Determine the (x, y) coordinate at the center of the cell enclosing the given text.  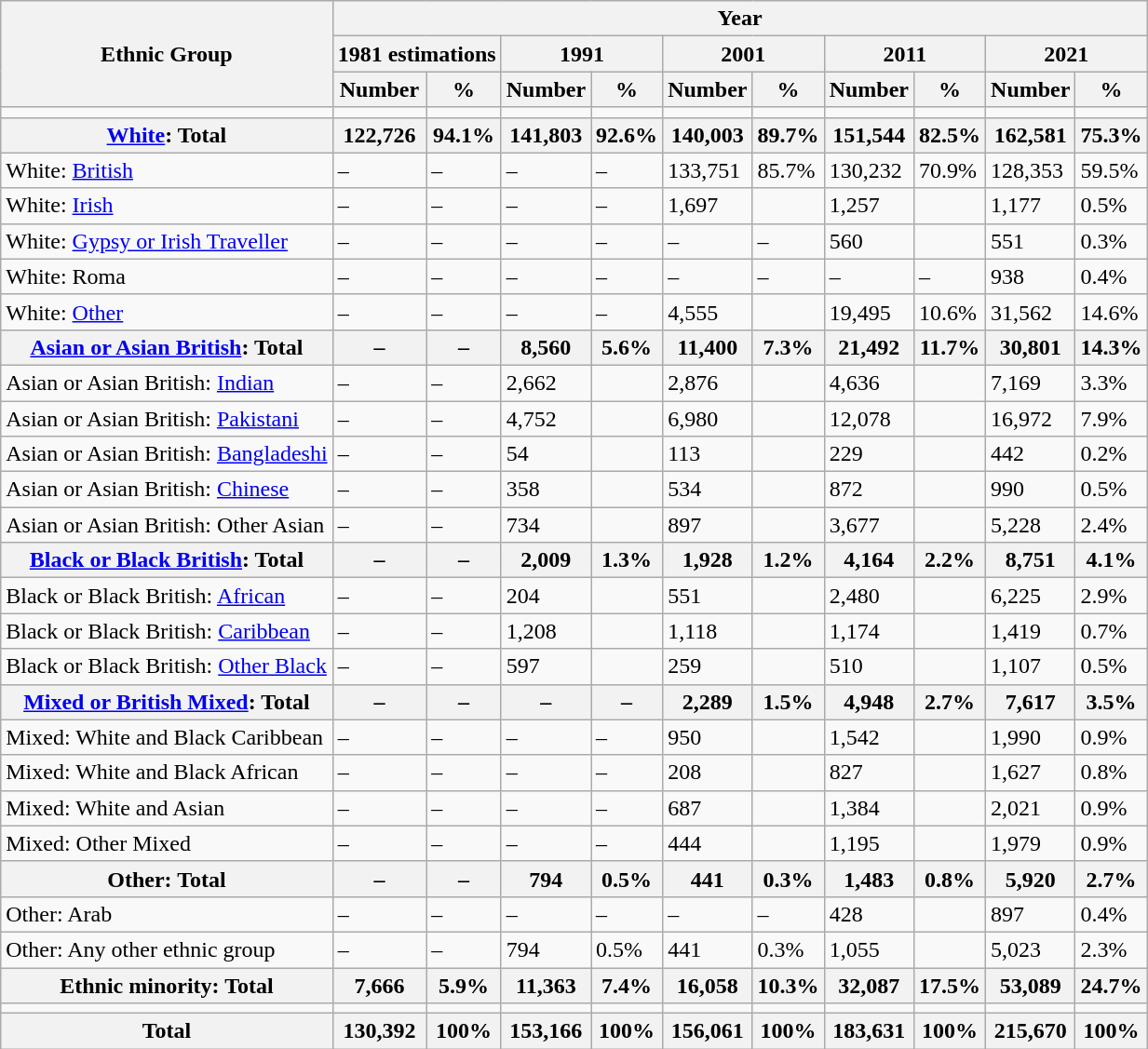
Black or Black British: Caribbean (167, 631)
938 (1031, 276)
2,662 (546, 383)
1,208 (546, 631)
7,666 (380, 986)
2021 (1067, 54)
1,174 (869, 631)
1,542 (869, 737)
85.7% (788, 170)
Mixed: White and Asian (167, 808)
89.7% (788, 135)
734 (546, 525)
53,089 (1031, 986)
Black or Black British: Other Black (167, 666)
92.6% (628, 135)
3.5% (1112, 702)
14.3% (1112, 347)
2,021 (1031, 808)
Black or Black British: Total (167, 560)
19,495 (869, 312)
82.5% (950, 135)
2,876 (708, 383)
3.3% (1112, 383)
2,009 (546, 560)
1.3% (628, 560)
White: British (167, 170)
442 (1031, 454)
59.5% (1112, 170)
10.6% (950, 312)
1,055 (869, 949)
2001 (743, 54)
4,948 (869, 702)
990 (1031, 490)
16,058 (708, 986)
1,979 (1031, 843)
8,560 (546, 347)
2.2% (950, 560)
140,003 (708, 135)
1,419 (1031, 631)
4.1% (1112, 560)
183,631 (869, 1031)
7.3% (788, 347)
4,164 (869, 560)
Total (167, 1031)
3,677 (869, 525)
75.3% (1112, 135)
151,544 (869, 135)
1,483 (869, 879)
1,928 (708, 560)
687 (708, 808)
94.1% (464, 135)
444 (708, 843)
7.9% (1112, 418)
153,166 (546, 1031)
130,232 (869, 170)
162,581 (1031, 135)
5.9% (464, 986)
1,177 (1031, 206)
11,400 (708, 347)
5,023 (1031, 949)
5,228 (1031, 525)
1,384 (869, 808)
Other: Arab (167, 914)
70.9% (950, 170)
1.2% (788, 560)
11,363 (546, 986)
Asian or Asian British: Pakistani (167, 418)
30,801 (1031, 347)
1.5% (788, 702)
Asian or Asian British: Chinese (167, 490)
534 (708, 490)
White: Total (167, 135)
1,118 (708, 631)
White: Gypsy or Irish Traveller (167, 241)
1,697 (708, 206)
428 (869, 914)
872 (869, 490)
156,061 (708, 1031)
2011 (905, 54)
827 (869, 773)
358 (546, 490)
122,726 (380, 135)
4,555 (708, 312)
1,627 (1031, 773)
54 (546, 454)
597 (546, 666)
6,980 (708, 418)
560 (869, 241)
21,492 (869, 347)
0.2% (1112, 454)
130,392 (380, 1031)
Mixed: Other Mixed (167, 843)
Year (739, 19)
17.5% (950, 986)
229 (869, 454)
113 (708, 454)
2.4% (1112, 525)
5,920 (1031, 879)
Other: Total (167, 879)
Black or Black British: African (167, 596)
7,617 (1031, 702)
Ethnic Group (167, 54)
0.7% (1112, 631)
1991 (581, 54)
Mixed or British Mixed: Total (167, 702)
White: Irish (167, 206)
32,087 (869, 986)
1,990 (1031, 737)
31,562 (1031, 312)
7,169 (1031, 383)
950 (708, 737)
16,972 (1031, 418)
7.4% (628, 986)
Other: Any other ethnic group (167, 949)
1,107 (1031, 666)
215,670 (1031, 1031)
Mixed: White and Black African (167, 773)
1,195 (869, 843)
24.7% (1112, 986)
Asian or Asian British: Bangladeshi (167, 454)
Asian or Asian British: Indian (167, 383)
5.6% (628, 347)
204 (546, 596)
133,751 (708, 170)
2,289 (708, 702)
510 (869, 666)
259 (708, 666)
141,803 (546, 135)
Asian or Asian British: Total (167, 347)
11.7% (950, 347)
Asian or Asian British: Other Asian (167, 525)
128,353 (1031, 170)
1981 estimations (417, 54)
4,636 (869, 383)
12,078 (869, 418)
10.3% (788, 986)
4,752 (546, 418)
14.6% (1112, 312)
Ethnic minority: Total (167, 986)
2.9% (1112, 596)
6,225 (1031, 596)
Mixed: White and Black Caribbean (167, 737)
White: Other (167, 312)
2,480 (869, 596)
208 (708, 773)
1,257 (869, 206)
White: Roma (167, 276)
2.3% (1112, 949)
8,751 (1031, 560)
